Scan for the cell matching the given text and deliver its (x, y) coordinate at center. 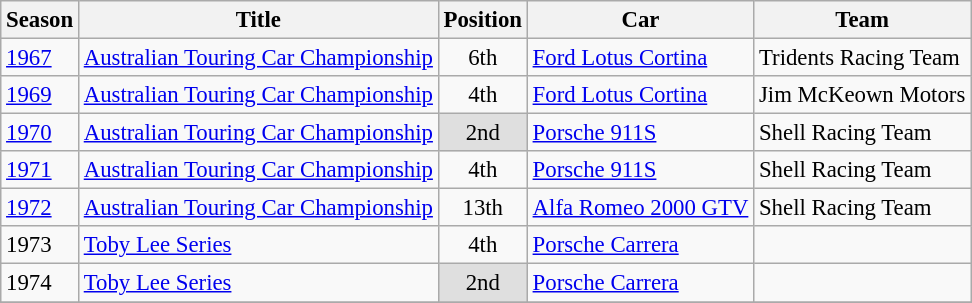
Title (258, 20)
6th (482, 58)
1972 (40, 208)
Position (482, 20)
13th (482, 208)
Team (862, 20)
1967 (40, 58)
1970 (40, 133)
1973 (40, 245)
Season (40, 20)
Tridents Racing Team (862, 58)
Car (640, 20)
1969 (40, 95)
Jim McKeown Motors (862, 95)
1971 (40, 170)
1974 (40, 283)
Alfa Romeo 2000 GTV (640, 208)
